For the text-containing cell, return its midpoint in (x, y) coordinate format. 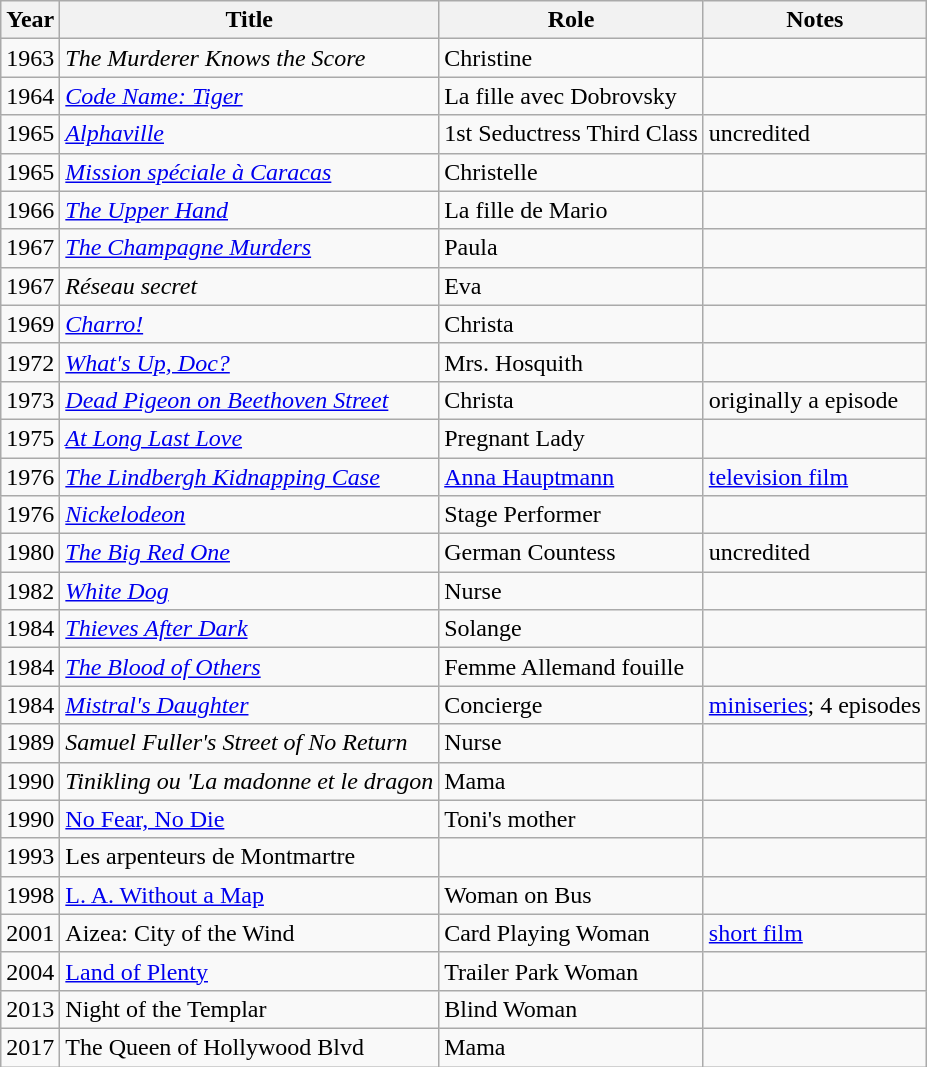
1980 (30, 553)
Mistral's Daughter (250, 705)
Stage Performer (572, 515)
At Long Last Love (250, 438)
1963 (30, 58)
Code Name: Tiger (250, 96)
1969 (30, 324)
Alphaville (250, 134)
Blind Woman (572, 1009)
The Queen of Hollywood Blvd (250, 1047)
2001 (30, 933)
1973 (30, 400)
White Dog (250, 591)
Pregnant Lady (572, 438)
1998 (30, 895)
1975 (30, 438)
Title (250, 20)
The Big Red One (250, 553)
Tinikling ou 'La madonne et le dragon (250, 781)
television film (814, 477)
Notes (814, 20)
Toni's mother (572, 819)
Card Playing Woman (572, 933)
1st Seductress Third Class (572, 134)
1972 (30, 362)
The Upper Hand (250, 210)
The Champagne Murders (250, 248)
La fille de Mario (572, 210)
What's Up, Doc? (250, 362)
Mission spéciale à Caracas (250, 172)
German Countess (572, 553)
Land of Plenty (250, 971)
1989 (30, 743)
The Blood of Others (250, 667)
The Lindbergh Kidnapping Case (250, 477)
Mrs. Hosquith (572, 362)
Woman on Bus (572, 895)
2004 (30, 971)
1964 (30, 96)
short film (814, 933)
1982 (30, 591)
Solange (572, 629)
1993 (30, 857)
Dead Pigeon on Beethoven Street (250, 400)
L. A. Without a Map (250, 895)
Eva (572, 286)
Christine (572, 58)
Role (572, 20)
originally a episode (814, 400)
No Fear, No Die (250, 819)
Trailer Park Woman (572, 971)
Charro! (250, 324)
Christelle (572, 172)
miniseries; 4 episodes (814, 705)
Thieves After Dark (250, 629)
Anna Hauptmann (572, 477)
Year (30, 20)
1966 (30, 210)
Femme Allemand fouille (572, 667)
Samuel Fuller's Street of No Return (250, 743)
Concierge (572, 705)
Night of the Templar (250, 1009)
Aizea: City of the Wind (250, 933)
La fille avec Dobrovsky (572, 96)
The Murderer Knows the Score (250, 58)
Nickelodeon (250, 515)
Les arpenteurs de Montmartre (250, 857)
Réseau secret (250, 286)
2017 (30, 1047)
Paula (572, 248)
2013 (30, 1009)
